Output the (X, Y) coordinate of the center of the cell containing the given text.  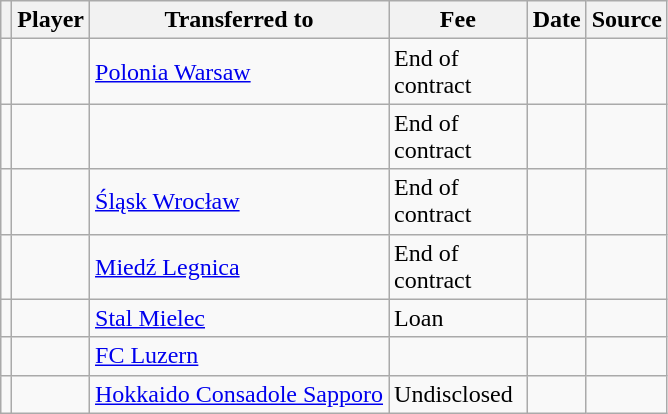
Miedź Legnica (240, 266)
Śląsk Wrocław (240, 202)
Date (556, 20)
Fee (458, 20)
Stal Mielec (240, 318)
Loan (458, 318)
Polonia Warsaw (240, 72)
Hokkaido Consadole Sapporo (240, 394)
Player (51, 20)
FC Luzern (240, 356)
Transferred to (240, 20)
Source (626, 20)
Undisclosed (458, 394)
